For the text-containing cell, return its midpoint in [X, Y] coordinate format. 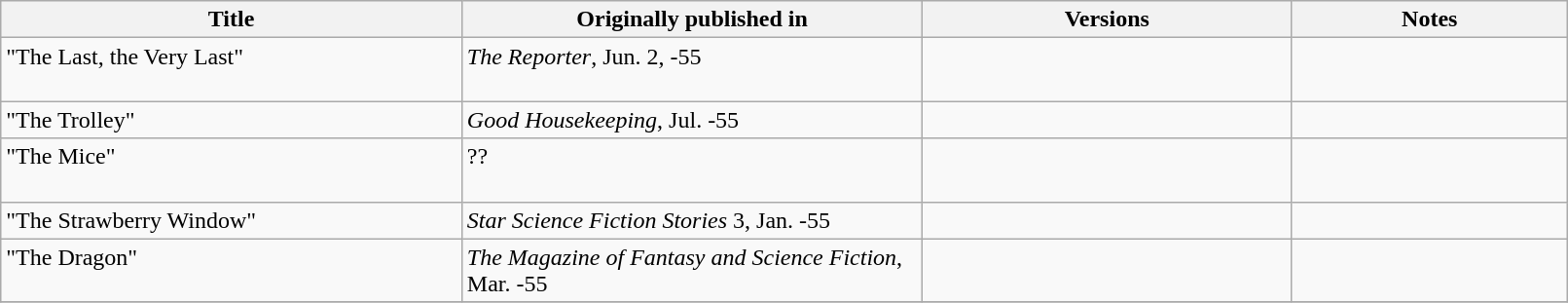
Versions [1108, 19]
"The Strawberry Window" [232, 220]
"The Dragon" [232, 271]
"The Mice" [232, 170]
"The Last, the Very Last" [232, 70]
The Reporter, Jun. 2, -55 [692, 70]
Star Science Fiction Stories 3, Jan. -55 [692, 220]
Good Housekeeping, Jul. -55 [692, 120]
Notes [1430, 19]
"The Trolley" [232, 120]
The Magazine of Fantasy and Science Fiction, Mar. -55 [692, 271]
?? [692, 170]
Title [232, 19]
Originally published in [692, 19]
